Pinpoint the cell where the given text exists, returning its [X, Y] midpoint coordinate. 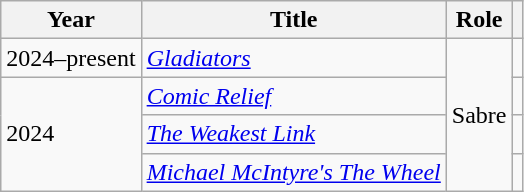
2024–present [71, 58]
Year [71, 20]
Michael McIntyre's The Wheel [294, 172]
Comic Relief [294, 96]
The Weakest Link [294, 134]
Role [479, 20]
Sabre [479, 115]
Gladiators [294, 58]
Title [294, 20]
2024 [71, 134]
